Find where the given text appears and provide that cell's center as [X, Y] coordinate. 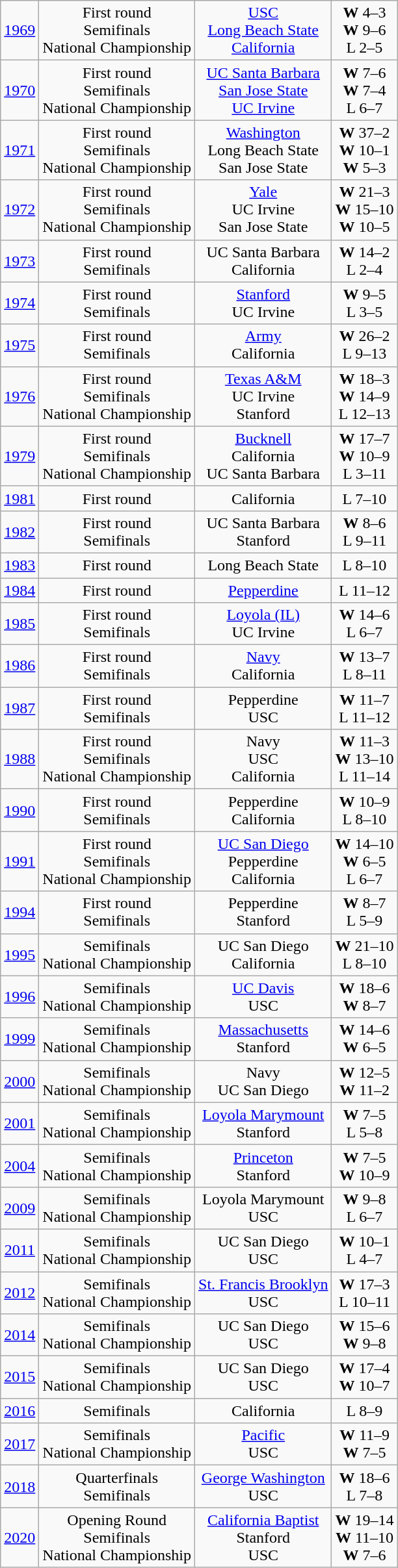
W 9–5L 3–5 [364, 303]
2009 [20, 1208]
1990 [20, 811]
W 11–3W 13–10L 11–14 [364, 759]
Loyola (IL)UC Irvine [263, 624]
1972 [20, 210]
1983 [20, 565]
UC San DiegoPepperdineCalifornia [263, 861]
W 11–7L 11–12 [364, 708]
W 14–6W 6–5 [364, 1039]
W 8–7L 5–9 [364, 912]
2001 [20, 1124]
1981 [20, 498]
PepperdineUSC [263, 708]
Long Beach State [263, 565]
ArmyCalifornia [263, 346]
1996 [20, 996]
2011 [20, 1250]
1985 [20, 624]
BucknellCaliforniaUC Santa Barbara [263, 456]
1987 [20, 708]
QuarterfinalsSemifinals [117, 1486]
California BaptistStanfordUSC [263, 1537]
UC Santa BarbaraSan Jose StateUC Irvine [263, 90]
W 7–5W 10–9 [364, 1165]
1974 [20, 303]
2015 [20, 1377]
L 7–10 [364, 498]
W 8–6L 9–11 [364, 531]
2020 [20, 1537]
Texas A&MUC IrvineStanford [263, 396]
W 11–9W 7–5 [364, 1445]
Pepperdine [263, 590]
W 12–5W 11–2 [364, 1081]
1988 [20, 759]
UC DavisUSC [263, 996]
George WashingtonUSC [263, 1486]
W 17–4W 10–7 [364, 1377]
W 14–2L 2–4 [364, 261]
2012 [20, 1293]
W 21–10L 8–10 [364, 955]
W 26–2L 9–13 [364, 346]
W 17–7W 10–9L 3–11 [364, 456]
1991 [20, 861]
PepperdineCalifornia [263, 811]
UC Santa BarbaraCalifornia [263, 261]
NavyUSCCalifornia [263, 759]
1982 [20, 531]
W 18–3W 14–9L 12–13 [364, 396]
W 14–10W 6–5L 6–7 [364, 861]
Opening RoundSemifinalsNational Championship [117, 1537]
YaleUC IrvineSan Jose State [263, 210]
1969 [20, 31]
NavyCalifornia [263, 666]
W 18–6L 7–8 [364, 1486]
MassachusettsStanford [263, 1039]
1994 [20, 912]
1976 [20, 396]
1986 [20, 666]
L 8–9 [364, 1411]
W 10–1L 4–7 [364, 1250]
UC Santa BarbaraStanford [263, 531]
1973 [20, 261]
St. Francis BrooklynUSC [263, 1293]
2004 [20, 1165]
1971 [20, 150]
1970 [20, 90]
2000 [20, 1081]
1984 [20, 590]
W 37–2W 10–1W 5–3 [364, 150]
2017 [20, 1445]
W 4–3W 9–6L 2–5 [364, 31]
PacificUSC [263, 1445]
1999 [20, 1039]
W 9–8L 6–7 [364, 1208]
WashingtonLong Beach StateSan Jose State [263, 150]
W 19–14W 11–10W 7–6 [364, 1537]
W 14–6L 6–7 [364, 624]
USCLong Beach StateCalifornia [263, 31]
2014 [20, 1335]
StanfordUC Irvine [263, 303]
Semifinals [117, 1411]
L 11–12 [364, 590]
NavyUC San Diego [263, 1081]
1979 [20, 456]
PepperdineStanford [263, 912]
1975 [20, 346]
Loyola MarymountStanford [263, 1124]
2018 [20, 1486]
W 21–3W 15–10W 10–5 [364, 210]
L 8–10 [364, 565]
2016 [20, 1411]
W 7–6W 7–4L 6–7 [364, 90]
W 7–5L 5–8 [364, 1124]
W 17–3L 10–11 [364, 1293]
W 18–6W 8–7 [364, 996]
1995 [20, 955]
W 13–7L 8–11 [364, 666]
W 10–9L 8–10 [364, 811]
UC San DiegoCalifornia [263, 955]
PrincetonStanford [263, 1165]
Loyola MarymountUSC [263, 1208]
W 15–6W 9–8 [364, 1335]
